Determine the [x, y] coordinate at the center of the cell enclosing the given text.  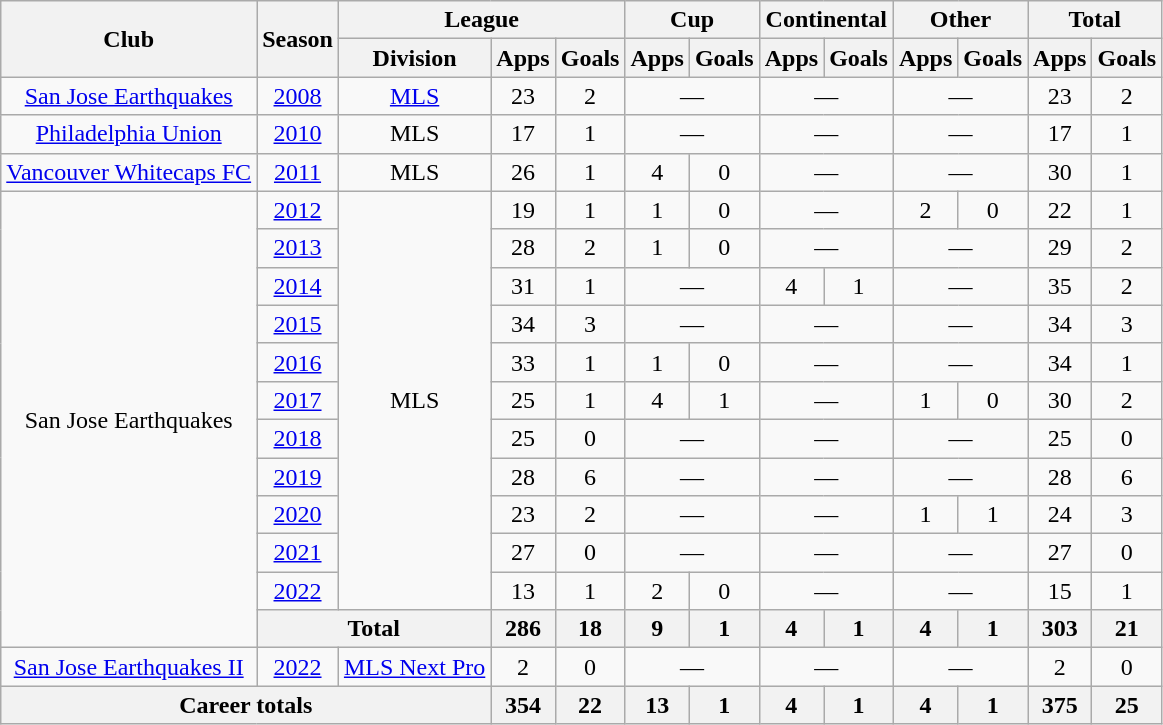
19 [523, 210]
2011 [298, 172]
2012 [298, 210]
2020 [298, 515]
35 [1060, 286]
18 [590, 629]
21 [1127, 629]
24 [1060, 515]
2010 [298, 134]
31 [523, 286]
29 [1060, 248]
2019 [298, 477]
2018 [298, 438]
Division [414, 58]
2021 [298, 553]
2016 [298, 362]
2013 [298, 248]
Other [960, 20]
Club [129, 39]
Philadelphia Union [129, 134]
354 [523, 705]
303 [1060, 629]
Cup [692, 20]
9 [657, 629]
MLS Next Pro [414, 667]
33 [523, 362]
26 [523, 172]
2008 [298, 96]
2017 [298, 400]
League [482, 20]
286 [523, 629]
Season [298, 39]
2014 [298, 286]
375 [1060, 705]
15 [1060, 591]
2015 [298, 324]
Career totals [246, 705]
San Jose Earthquakes II [129, 667]
Continental [826, 20]
Vancouver Whitecaps FC [129, 172]
